Pinpoint the cell where the given text exists, returning its (x, y) midpoint coordinate. 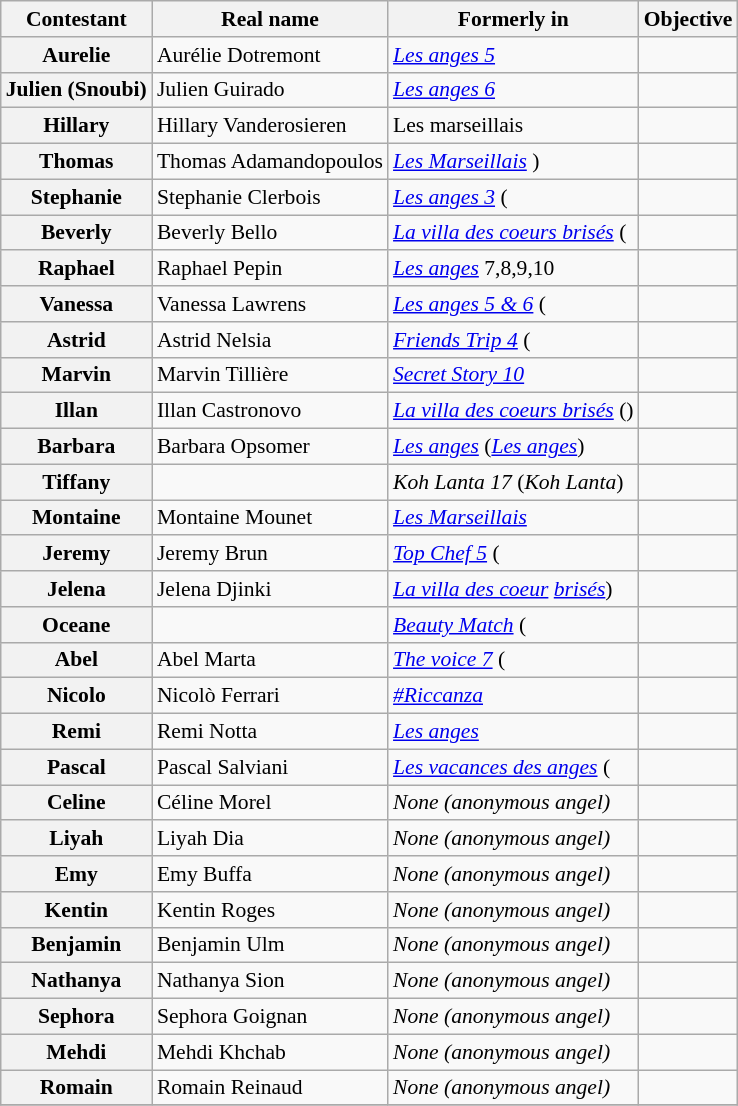
Les anges 7,8,9,10 (514, 269)
#Riccanza (514, 696)
The voice 7 ( (514, 660)
Les marseillais (514, 126)
Barbara (76, 447)
Julien (Snoubi) (76, 90)
Oceane (76, 625)
Astrid Nelsia (270, 340)
Hillary Vanderosieren (270, 126)
Koh Lanta 17 (Koh Lanta) (514, 482)
Emy Buffa (270, 874)
Pascal Salviani (270, 767)
Barbara Opsomer (270, 447)
Beauty Match ( (514, 625)
Les anges (514, 732)
Celine (76, 803)
Nicolò Ferrari (270, 696)
Hillary (76, 126)
Remi Notta (270, 732)
Raphael (76, 269)
Emy (76, 874)
Formerly in (514, 19)
Contestant (76, 19)
Pascal (76, 767)
Astrid (76, 340)
Les anges 5 & 6 ( (514, 304)
Abel Marta (270, 660)
Vanessa (76, 304)
Mehdi Khchab (270, 1052)
Objective (688, 19)
Julien Guirado (270, 90)
Nathanya (76, 981)
Sephora Goignan (270, 1017)
Jeremy Brun (270, 554)
Aurelie (76, 55)
Secret Story 10 (514, 375)
Stephanie (76, 197)
Jelena (76, 589)
Jelena Djinki (270, 589)
Les anges 5 (514, 55)
Liyah Dia (270, 839)
Benjamin (76, 945)
Les anges (Les anges) (514, 447)
Les Marseillais (514, 518)
Montaine Mounet (270, 518)
Stephanie Clerbois (270, 197)
Liyah (76, 839)
Nathanya Sion (270, 981)
Thomas (76, 162)
Céline Morel (270, 803)
Romain (76, 1088)
Abel (76, 660)
Jeremy (76, 554)
Illan (76, 411)
Les vacances des anges ( (514, 767)
Kentin Roges (270, 910)
Top Chef 5 ( (514, 554)
Real name (270, 19)
Vanessa Lawrens (270, 304)
Les anges 3 ( (514, 197)
Romain Reinaud (270, 1088)
La villa des coeurs brisés () (514, 411)
Friends Trip 4 ( (514, 340)
Beverly (76, 233)
Beverly Bello (270, 233)
Raphael Pepin (270, 269)
Les anges 6 (514, 90)
Montaine (76, 518)
Thomas Adamandopoulos (270, 162)
La villa des coeurs brisés ( (514, 233)
Remi (76, 732)
Les Marseillais ) (514, 162)
La villa des coeur brisés) (514, 589)
Aurélie Dotremont (270, 55)
Sephora (76, 1017)
Benjamin Ulm (270, 945)
Marvin (76, 375)
Mehdi (76, 1052)
Tiffany (76, 482)
Marvin Tillière (270, 375)
Kentin (76, 910)
Illan Castronovo (270, 411)
Nicolo (76, 696)
